Search for the cell housing the specified text and yield its (x, y) center coordinate. 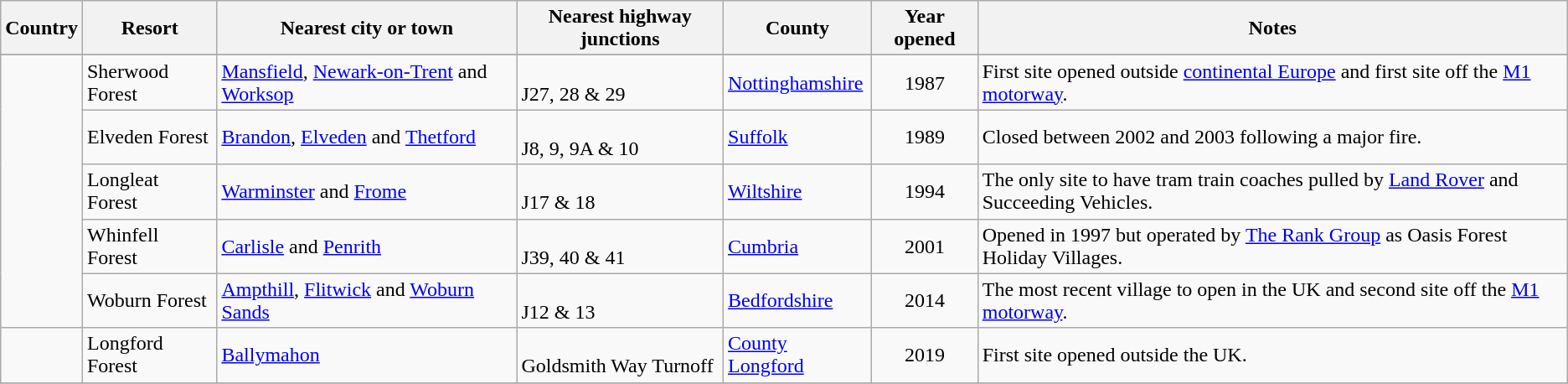
Goldsmith Way Turnoff (620, 355)
Carlisle and Penrith (367, 246)
J8, 9, 9A & 10 (620, 138)
2014 (925, 300)
J12 & 13 (620, 300)
Opened in 1997 but operated by The Rank Group as Oasis Forest Holiday Villages. (1272, 246)
First site opened outside the UK. (1272, 355)
First site opened outside continental Europe and first site off the M1 motorway. (1272, 82)
J39, 40 & 41 (620, 246)
Warminster and Frome (367, 191)
The most recent village to open in the UK and second site off the M1 motorway. (1272, 300)
Nottinghamshire (797, 82)
Ballymahon (367, 355)
1989 (925, 138)
Year opened (925, 29)
Mansfield, Newark-on-Trent and Worksop (367, 82)
County (797, 29)
Sherwood Forest (149, 82)
J27, 28 & 29 (620, 82)
Woburn Forest (149, 300)
Country (42, 29)
Whinfell Forest (149, 246)
Longford Forest (149, 355)
The only site to have tram train coaches pulled by Land Rover and Succeeding Vehicles. (1272, 191)
Suffolk (797, 138)
Nearest highway junctions (620, 29)
Notes (1272, 29)
2001 (925, 246)
Ampthill, Flitwick and Woburn Sands (367, 300)
Closed between 2002 and 2003 following a major fire. (1272, 138)
1987 (925, 82)
Cumbria (797, 246)
Longleat Forest (149, 191)
Resort (149, 29)
Elveden Forest (149, 138)
J17 & 18 (620, 191)
Nearest city or town (367, 29)
1994 (925, 191)
2019 (925, 355)
County Longford (797, 355)
Brandon, Elveden and Thetford (367, 138)
Bedfordshire (797, 300)
Wiltshire (797, 191)
